Return the [x, y] coordinate for the center point of the cell that contains the specified text.  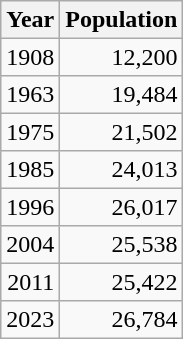
1963 [30, 94]
21,502 [122, 132]
1975 [30, 132]
26,784 [122, 318]
19,484 [122, 94]
Population [122, 20]
12,200 [122, 56]
24,013 [122, 170]
2011 [30, 282]
1985 [30, 170]
26,017 [122, 206]
Year [30, 20]
2023 [30, 318]
1908 [30, 56]
1996 [30, 206]
25,538 [122, 244]
2004 [30, 244]
25,422 [122, 282]
